Provide the [X, Y] coordinate of the cell's center where the given text is located.  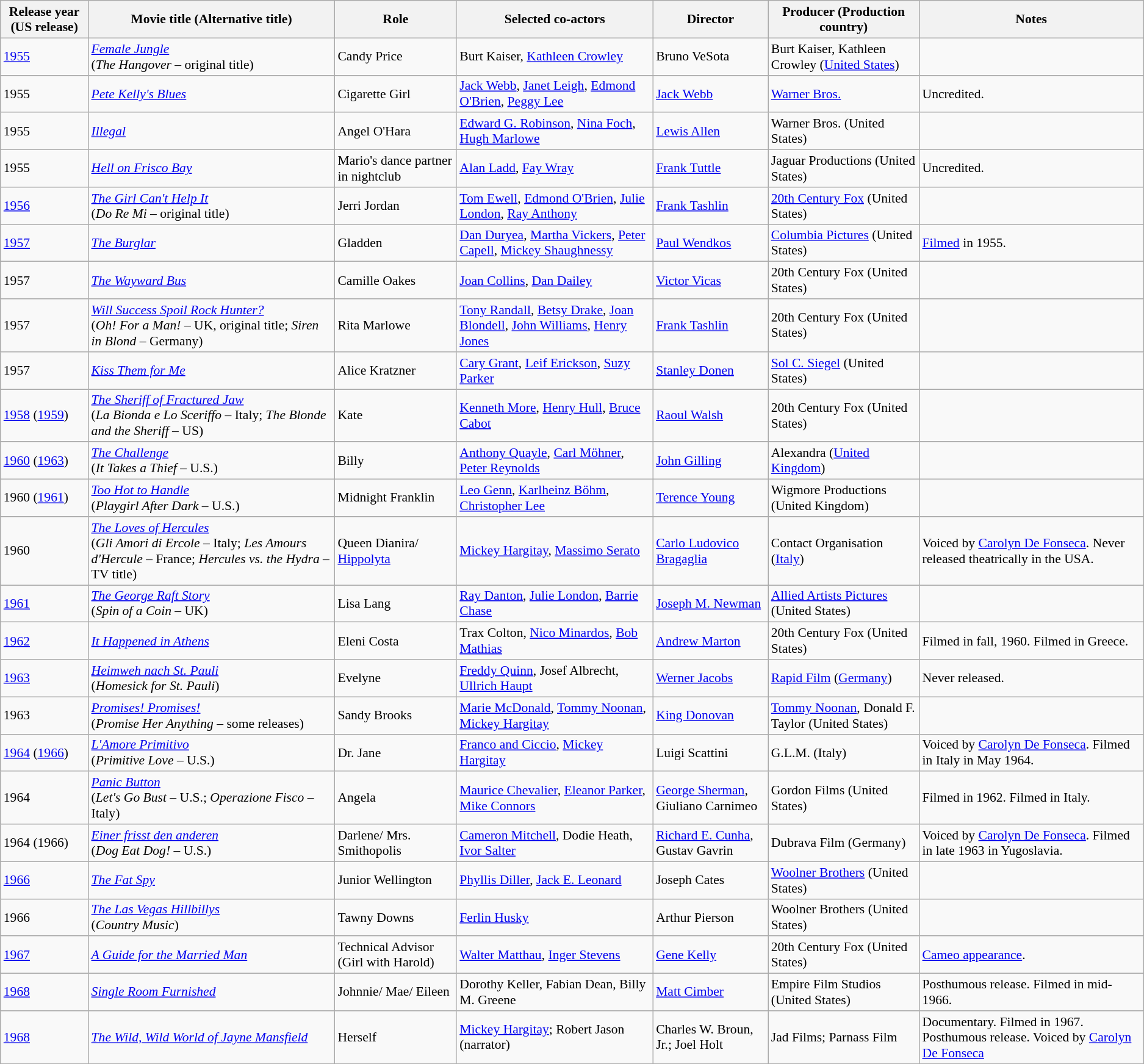
Technical Advisor (Girl with Harold) [395, 955]
Burt Kaiser, Kathleen Crowley [555, 56]
Dan Duryea, Martha Vickers, Peter Capell, Mickey Shaughnessy [555, 243]
Rapid Film (Germany) [844, 678]
Posthumous release. Filmed in mid-1966. [1031, 992]
Mario's dance partner in nightclub [395, 168]
The Sheriff of Fractured Jaw(La Bionda e Lo Sceriffo – Italy; The Blonde and the Sheriff – US) [212, 416]
Selected co-actors [555, 20]
Filmed in 1955. [1031, 243]
Kiss Them for Me [212, 371]
Phyllis Diller, Jack E. Leonard [555, 880]
Empire Film Studios (United States) [844, 992]
Producer (Production country) [844, 20]
Burt Kaiser, Kathleen Crowley (United States) [844, 56]
Movie title (Alternative title) [212, 20]
Director [710, 20]
Freddy Quinn, Josef Albrecht, Ullrich Haupt [555, 678]
The Burglar [212, 243]
Herself [395, 1037]
Heimweh nach St. Pauli(Homesick for St. Pauli) [212, 678]
Werner Jacobs [710, 678]
Cary Grant, Leif Erickson, Suzy Parker [555, 371]
Luigi Scattini [710, 753]
1961 [45, 604]
Documentary. Filmed in 1967. Posthumous release. Voiced by Carolyn De Fonseca [1031, 1037]
Pete Kelly's Blues [212, 94]
Richard E. Cunha, Gustav Gavrin [710, 843]
The Loves of Hercules(Gli Amori di Ercole – Italy; Les Amours d'Hercule – France; Hercules vs. the Hydra – TV title) [212, 551]
Franco and Ciccio, Mickey Hargitay [555, 753]
Stanley Donen [710, 371]
Lisa Lang [395, 604]
Alexandra (United Kingdom) [844, 461]
1964 [45, 798]
The Fat Spy [212, 880]
1967 [45, 955]
L'Amore Primitivo(Primitive Love – U.S.) [212, 753]
Jack Webb [710, 94]
Role [395, 20]
Joseph Cates [710, 880]
Edward G. Robinson, Nina Foch, Hugh Marlowe [555, 132]
Arthur Pierson [710, 918]
Trax Colton, Nico Minardos, Bob Mathias [555, 641]
Joan Collins, Dan Dailey [555, 281]
Jaguar Productions (United States) [844, 168]
Gordon Films (United States) [844, 798]
Midnight Franklin [395, 498]
The George Raft Story(Spin of a Coin – UK) [212, 604]
Promises! Promises!(Promise Her Anything – some releases) [212, 715]
Candy Price [395, 56]
Hell on Frisco Bay [212, 168]
Ferlin Husky [555, 918]
Leo Genn, Karlheinz Böhm, Christopher Lee [555, 498]
Dubrava Film (Germany) [844, 843]
G.L.M. (Italy) [844, 753]
Tony Randall, Betsy Drake, Joan Blondell, John Williams, Henry Jones [555, 326]
Evelyne [395, 678]
Angela [395, 798]
Dr. Jane [395, 753]
Gene Kelly [710, 955]
Cameron Mitchell, Dodie Heath, Ivor Salter [555, 843]
Charles W. Broun, Jr.; Joel Holt [710, 1037]
Raoul Walsh [710, 416]
Cameo appearance. [1031, 955]
Columbia Pictures (United States) [844, 243]
Paul Wendkos [710, 243]
The Wayward Bus [212, 281]
It Happened in Athens [212, 641]
Allied Artists Pictures (United States) [844, 604]
Contact Organisation (Italy) [844, 551]
Mickey Hargitay, Massimo Serato [555, 551]
Terence Young [710, 498]
Junior Wellington [395, 880]
Cigarette Girl [395, 94]
Sandy Brooks [395, 715]
Tommy Noonan, Donald F. Taylor (United States) [844, 715]
Bruno VeSota [710, 56]
Billy [395, 461]
Gladden [395, 243]
Panic Button(Let's Go Bust – U.S.; Operazione Fisco – Italy) [212, 798]
Too Hot to Handle(Playgirl After Dark – U.S.) [212, 498]
Eleni Costa [395, 641]
1956 [45, 206]
Dorothy Keller, Fabian Dean, Billy M. Greene [555, 992]
Voiced by Carolyn De Fonseca. Filmed in late 1963 in Yugoslavia. [1031, 843]
Rita Marlowe [395, 326]
Darlene/ Mrs. Smithopolis [395, 843]
Alice Kratzner [395, 371]
Andrew Marton [710, 641]
Warner Bros. [844, 94]
Johnnie/ Mae/ Eileen [395, 992]
1958 (1959) [45, 416]
Victor Vicas [710, 281]
Filmed in fall, 1960. Filmed in Greece. [1031, 641]
Never released. [1031, 678]
Angel O'Hara [395, 132]
Filmed in 1962. Filmed in Italy. [1031, 798]
Carlo Ludovico Bragaglia [710, 551]
Walter Matthau, Inger Stevens [555, 955]
Jerri Jordan [395, 206]
Notes [1031, 20]
The Challenge(It Takes a Thief – U.S.) [212, 461]
Frank Tuttle [710, 168]
Lewis Allen [710, 132]
King Donovan [710, 715]
Single Room Furnished [212, 992]
The Las Vegas Hillbillys(Country Music) [212, 918]
Ray Danton, Julie London, Barrie Chase [555, 604]
Tawny Downs [395, 918]
George Sherman, Giuliano Carnimeo [710, 798]
Tom Ewell, Edmond O'Brien, Julie London, Ray Anthony [555, 206]
Voiced by Carolyn De Fonseca. Filmed in Italy in May 1964. [1031, 753]
Warner Bros. (United States) [844, 132]
1962 [45, 641]
Marie McDonald, Tommy Noonan, Mickey Hargitay [555, 715]
Voiced by Carolyn De Fonseca. Never released theatrically in the USA. [1031, 551]
Wigmore Productions (United Kingdom) [844, 498]
Female Jungle(The Hangover – original title) [212, 56]
Anthony Quayle, Carl Möhner, Peter Reynolds [555, 461]
Maurice Chevalier, Eleanor Parker, Mike Connors [555, 798]
The Wild, Wild World of Jayne Mansfield [212, 1037]
John Gilling [710, 461]
Sol C. Siegel (United States) [844, 371]
Jack Webb, Janet Leigh, Edmond O'Brien, Peggy Lee [555, 94]
Illegal [212, 132]
The Girl Can't Help It(Do Re Mi – original title) [212, 206]
Mickey Hargitay; Robert Jason (narrator) [555, 1037]
Alan Ladd, Fay Wray [555, 168]
Kate [395, 416]
Camille Oakes [395, 281]
Release year (US release) [45, 20]
1960 [45, 551]
Matt Cimber [710, 992]
Will Success Spoil Rock Hunter?(Oh! For a Man! – UK, original title; Siren in Blond – Germany) [212, 326]
Kenneth More, Henry Hull, Bruce Cabot [555, 416]
1960 (1963) [45, 461]
Jad Films; Parnass Film [844, 1037]
Joseph M. Newman [710, 604]
A Guide for the Married Man [212, 955]
Einer frisst den anderen(Dog Eat Dog! – U.S.) [212, 843]
1960 (1961) [45, 498]
Queen Dianira/ Hippolyta [395, 551]
